Locate the cell with the specified text and output its (x, y) center coordinate. 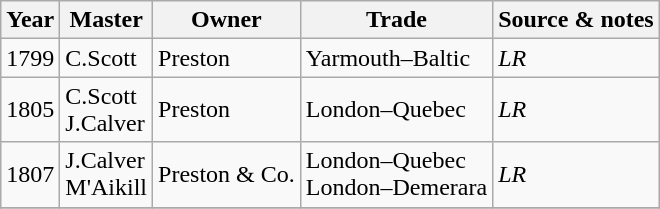
Owner (227, 20)
Preston & Co. (227, 174)
C.Scott (106, 58)
Master (106, 20)
J.CalverM'Aikill (106, 174)
1799 (30, 58)
C.ScottJ.Calver (106, 110)
Source & notes (576, 20)
London–QuebecLondon–Demerara (396, 174)
London–Quebec (396, 110)
Yarmouth–Baltic (396, 58)
Year (30, 20)
Trade (396, 20)
1805 (30, 110)
1807 (30, 174)
